Find where the given text appears and provide that cell's center as (x, y) coordinate. 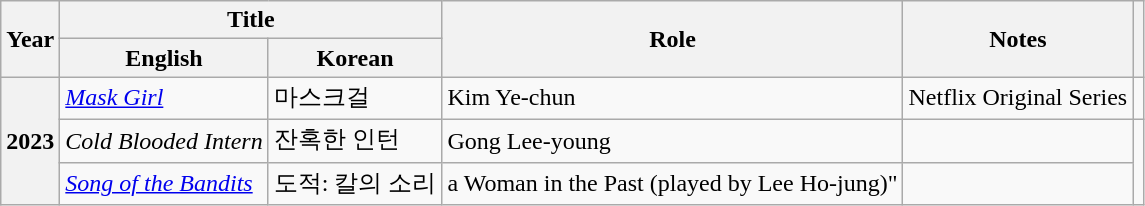
2023 (30, 141)
Title (251, 20)
잔혹한 인턴 (355, 140)
English (164, 58)
Gong Lee-young (672, 140)
마스크걸 (355, 98)
Mask Girl (164, 98)
Kim Ye-chun (672, 98)
Notes (1018, 39)
Netflix Original Series (1018, 98)
Korean (355, 58)
Song of the Bandits (164, 184)
도적: 칼의 소리 (355, 184)
Role (672, 39)
Cold Blooded Intern (164, 140)
a Woman in the Past (played by Lee Ho-jung)" (672, 184)
Year (30, 39)
